From the cell containing the given text, extract its center point as (x, y) coordinate. 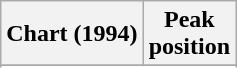
Peakposition (189, 34)
Chart (1994) (72, 34)
